Capture the cell that displays the provided text and extract its (X, Y) central coordinate. 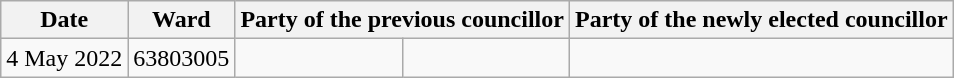
Date (64, 20)
63803005 (182, 58)
4 May 2022 (64, 58)
Party of the newly elected councillor (761, 20)
Party of the previous councillor (402, 20)
Ward (182, 20)
